Find where the given text appears and provide that cell's center as [x, y] coordinate. 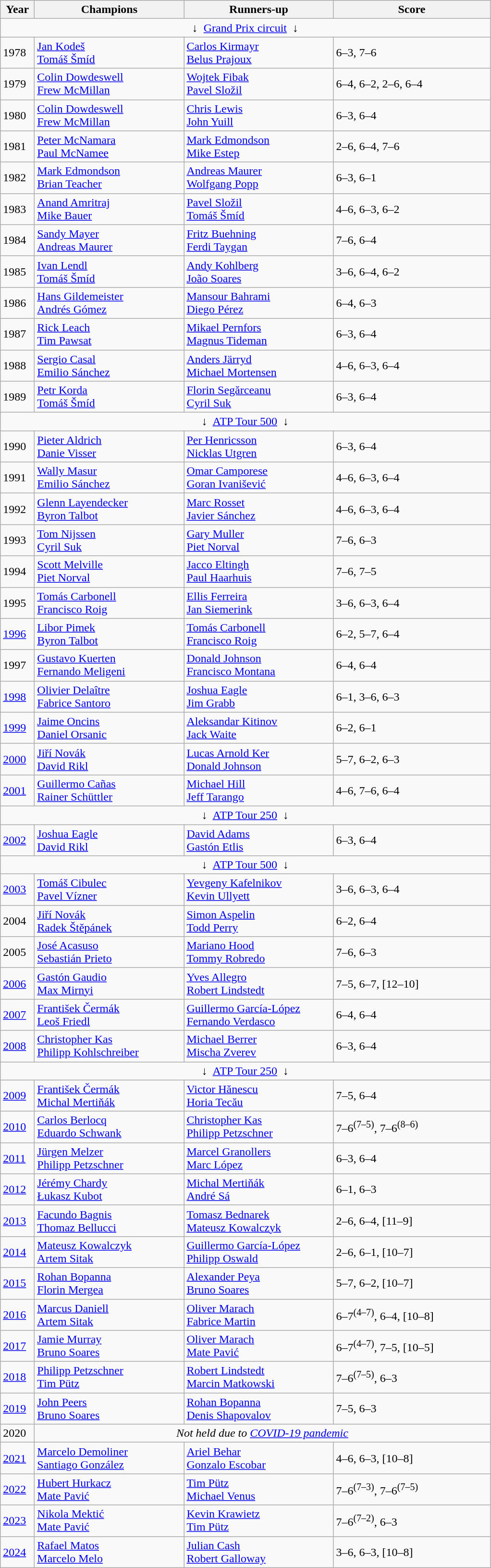
Scott Melville Piet Norval [110, 571]
7–6, 6–4 [412, 240]
2004 [17, 921]
Marcelo Demoliner Santiago González [110, 1458]
2002 [17, 840]
1990 [17, 446]
Andreas Maurer Wolfgang Popp [258, 178]
Runners-up [258, 10]
Tim Pütz Michael Venus [258, 1490]
6–7(4–7), 7–5, [10–5] [412, 1346]
Yevgeny Kafelnikov Kevin Ullyett [258, 890]
1982 [17, 178]
6–3, 7–6 [412, 53]
2010 [17, 1127]
František Čermák Michal Mertiňák [110, 1095]
Oliver Marach Fabrice Martin [258, 1315]
José Acasuso Sebastián Prieto [110, 952]
Carlos Kirmayr Belus Prajoux [258, 53]
7–6(7–3), 7–6(7–5) [412, 1490]
Michael Berrer Mischa Zverev [258, 1046]
Rick Leach Tim Pawsat [110, 334]
2006 [17, 984]
Jiří Novák Radek Štěpánek [110, 921]
František Čermák Leoš Friedl [110, 1015]
Wojtek Fibak Pavel Složil [258, 84]
Guillermo García-López Philipp Oswald [258, 1252]
↓ Grand Prix circuit ↓ [245, 28]
5–7, 6–2, 6–3 [412, 759]
Yves Allegro Robert Lindstedt [258, 984]
2000 [17, 759]
1983 [17, 209]
Joshua Eagle David Rikl [110, 840]
Gastón Gaudio Max Mirnyi [110, 984]
Guillermo Cañas Rainer Schüttler [110, 790]
Jacco Eltingh Paul Haarhuis [258, 571]
2–6, 6–4, 7–6 [412, 146]
7–5, 6–7, [12–10] [412, 984]
Year [17, 10]
Gary Muller Piet Norval [258, 540]
David Adams Gastón Etlis [258, 840]
2020 [17, 1433]
1995 [17, 603]
6–7(4–7), 6–4, [10–8] [412, 1315]
Marcel Granollers Marc López [258, 1158]
Rohan Bopanna Florin Mergea [110, 1283]
Sandy Mayer Andreas Maurer [110, 240]
Rafael Matos Marcelo Melo [110, 1552]
Carlos Berlocq Eduardo Schwank [110, 1127]
Wally Masur Emilio Sánchez [110, 478]
Aleksandar Kitinov Jack Waite [258, 728]
1980 [17, 115]
2005 [17, 952]
1996 [17, 634]
Mikael Pernfors Magnus Tideman [258, 334]
1994 [17, 571]
2008 [17, 1046]
Score [412, 10]
6–4, 6–3 [412, 303]
Joshua Eagle Jim Grabb [258, 696]
Jamie Murray Bruno Soares [110, 1346]
1978 [17, 53]
Christopher Kas Philipp Kohlschreiber [110, 1046]
Alexander Peya Bruno Soares [258, 1283]
1993 [17, 540]
2011 [17, 1158]
5–7, 6–2, [10–7] [412, 1283]
2022 [17, 1490]
2001 [17, 790]
6–2, 5–7, 6–4 [412, 634]
Glenn Layendecker Byron Talbot [110, 509]
Kevin Krawietz Tim Pütz [258, 1520]
Omar Camporese Goran Ivanišević [258, 478]
Anders Järryd Michael Mortensen [258, 365]
1988 [17, 365]
Peter McNamara Paul McNamee [110, 146]
Fritz Buehning Ferdi Taygan [258, 240]
1999 [17, 728]
2017 [17, 1346]
Pieter Aldrich Danie Visser [110, 446]
2018 [17, 1377]
6–3, 6–1 [412, 178]
Philipp Petzschner Tim Pütz [110, 1377]
Tom Nijssen Cyril Suk [110, 540]
Jan Kodeš Tomáš Šmíd [110, 53]
Facundo Bagnis Thomaz Bellucci [110, 1220]
Christopher Kas Philipp Petzschner [258, 1127]
Simon Aspelin Todd Perry [258, 921]
1992 [17, 509]
2007 [17, 1015]
2016 [17, 1315]
Mariano Hood Tommy Robredo [258, 952]
Donald Johnson Francisco Montana [258, 665]
Tomáš Cibulec Pavel Vízner [110, 890]
Champions [110, 10]
6–1, 3–6, 6–3 [412, 696]
2014 [17, 1252]
Not held due to COVID-19 pandemic [262, 1433]
1981 [17, 146]
Marcus Daniell Artem Sitak [110, 1315]
2015 [17, 1283]
2013 [17, 1220]
Ivan Lendl Tomáš Šmíd [110, 271]
John Peers Bruno Soares [110, 1409]
2003 [17, 890]
2–6, 6–1, [10–7] [412, 1252]
4–6, 6–3, [10–8] [412, 1458]
Petr Korda Tomáš Šmíd [110, 397]
Florin Segărceanu Cyril Suk [258, 397]
Michael Hill Jeff Tarango [258, 790]
7–6, 7–5 [412, 571]
Anand Amritraj Mike Bauer [110, 209]
Michal Mertiňák André Sá [258, 1190]
Mansour Bahrami Diego Pérez [258, 303]
6–2, 6–1 [412, 728]
6–4, 6–2, 2–6, 6–4 [412, 84]
2009 [17, 1095]
Mateusz Kowalczyk Artem Sitak [110, 1252]
7–6(7–5), 7–6(8–6) [412, 1127]
2–6, 6–4, [11–9] [412, 1220]
6–2, 6–4 [412, 921]
4–6, 6–3, 6–2 [412, 209]
Andy Kohlberg João Soares [258, 271]
Libor Pimek Byron Talbot [110, 634]
1997 [17, 665]
Julian Cash Robert Galloway [258, 1552]
1985 [17, 271]
Jürgen Melzer Philipp Petzschner [110, 1158]
Oliver Marach Mate Pavić [258, 1346]
1984 [17, 240]
4–6, 7–6, 6–4 [412, 790]
1991 [17, 478]
Mark Edmondson Mike Estep [258, 146]
Chris Lewis John Yuill [258, 115]
2021 [17, 1458]
1989 [17, 397]
Per Henricsson Nicklas Utgren [258, 446]
7–5, 6–3 [412, 1409]
Sergio Casal Emilio Sánchez [110, 365]
Hubert Hurkacz Mate Pavić [110, 1490]
Guillermo García-López Fernando Verdasco [258, 1015]
Marc Rosset Javier Sánchez [258, 509]
Victor Hănescu Horia Tecău [258, 1095]
1998 [17, 696]
3–6, 6–4, 6–2 [412, 271]
7–5, 6–4 [412, 1095]
Olivier Delaître Fabrice Santoro [110, 696]
Mark Edmondson Brian Teacher [110, 178]
Jaime Oncins Daniel Orsanic [110, 728]
7–6(7–2), 6–3 [412, 1520]
1987 [17, 334]
Ellis Ferreira Jan Siemerink [258, 603]
7–6(7–5), 6–3 [412, 1377]
6–1, 6–3 [412, 1190]
1979 [17, 84]
Pavel Složil Tomáš Šmíd [258, 209]
Jérémy Chardy Łukasz Kubot [110, 1190]
1986 [17, 303]
Hans Gildemeister Andrés Gómez [110, 303]
3–6, 6–3, [10–8] [412, 1552]
Jiří Novák David Rikl [110, 759]
Gustavo Kuerten Fernando Meligeni [110, 665]
Tomasz Bednarek Mateusz Kowalczyk [258, 1220]
Rohan Bopanna Denis Shapovalov [258, 1409]
Ariel Behar Gonzalo Escobar [258, 1458]
2012 [17, 1190]
2024 [17, 1552]
2019 [17, 1409]
Robert Lindstedt Marcin Matkowski [258, 1377]
Lucas Arnold Ker Donald Johnson [258, 759]
2023 [17, 1520]
Nikola Mektić Mate Pavić [110, 1520]
